Detect which cell encompasses the target text, then output its (X, Y) center coordinate. 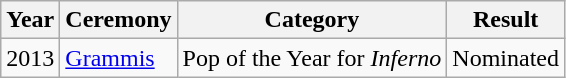
2013 (30, 58)
Pop of the Year for Inferno (312, 58)
Nominated (506, 58)
Category (312, 20)
Ceremony (118, 20)
Grammis (118, 58)
Result (506, 20)
Year (30, 20)
